Locate the cell with the specified text and output its (X, Y) center coordinate. 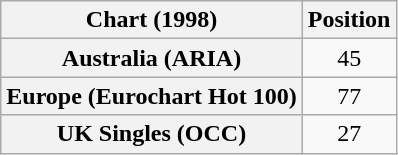
45 (349, 58)
Australia (ARIA) (152, 58)
Europe (Eurochart Hot 100) (152, 96)
UK Singles (OCC) (152, 134)
Chart (1998) (152, 20)
Position (349, 20)
27 (349, 134)
77 (349, 96)
